From the cell containing the given text, extract its center point as [X, Y] coordinate. 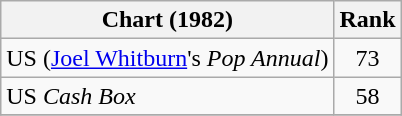
58 [368, 96]
Chart (1982) [168, 20]
US Cash Box [168, 96]
73 [368, 58]
US (Joel Whitburn's Pop Annual) [168, 58]
Rank [368, 20]
